Identify which cell holds the provided text, then report its [x, y] central coordinate. 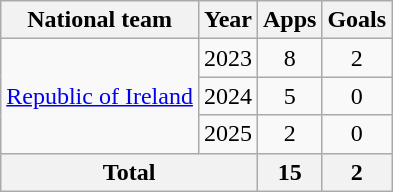
2024 [228, 96]
2023 [228, 58]
5 [289, 96]
2025 [228, 134]
8 [289, 58]
Goals [357, 20]
Total [130, 172]
National team [100, 20]
Year [228, 20]
Apps [289, 20]
Republic of Ireland [100, 96]
15 [289, 172]
